Capture the cell that displays the provided text and extract its (X, Y) central coordinate. 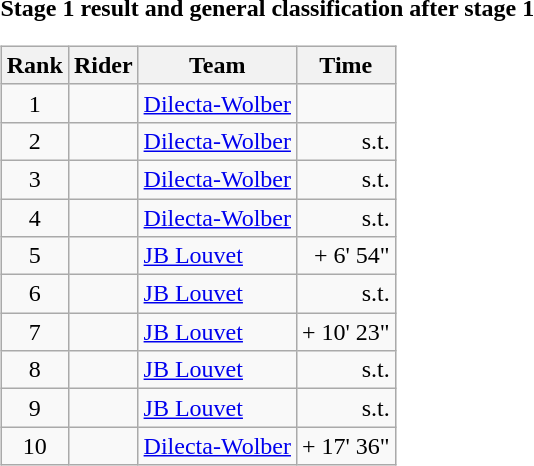
6 (34, 294)
4 (34, 217)
3 (34, 179)
+ 10' 23" (346, 332)
1 (34, 103)
8 (34, 370)
7 (34, 332)
5 (34, 256)
9 (34, 408)
+ 17' 36" (346, 446)
Rank (34, 65)
10 (34, 446)
+ 6' 54" (346, 256)
Rider (103, 65)
Team (217, 65)
Time (346, 65)
2 (34, 141)
